Find where the given text appears and provide that cell's center as (x, y) coordinate. 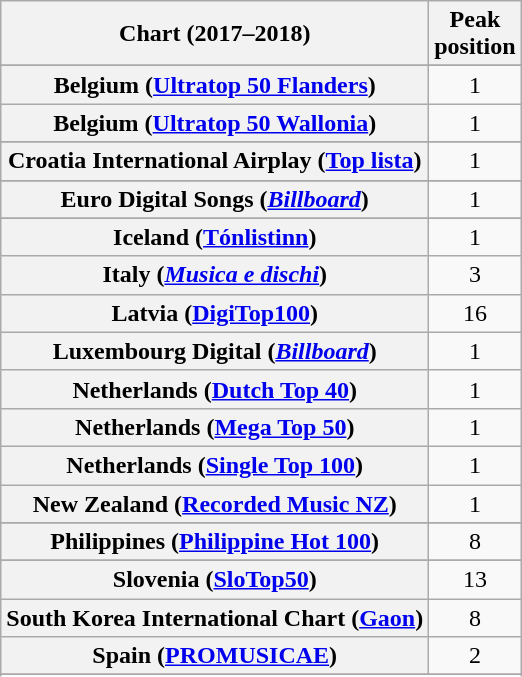
Netherlands (Dutch Top 40) (215, 389)
New Zealand (Recorded Music NZ) (215, 503)
Belgium (Ultratop 50 Wallonia) (215, 123)
Luxembourg Digital (Billboard) (215, 351)
16 (475, 313)
Euro Digital Songs (Billboard) (215, 199)
Italy (Musica e dischi) (215, 275)
Netherlands (Single Top 100) (215, 465)
Latvia (DigiTop100) (215, 313)
Croatia International Airplay (Top lista) (215, 161)
Belgium (Ultratop 50 Flanders) (215, 85)
Spain (PROMUSICAE) (215, 656)
South Korea International Chart (Gaon) (215, 618)
13 (475, 580)
Iceland (Tónlistinn) (215, 237)
Slovenia (SloTop50) (215, 580)
Chart (2017–2018) (215, 34)
Netherlands (Mega Top 50) (215, 427)
2 (475, 656)
Philippines (Philippine Hot 100) (215, 542)
Peakposition (475, 34)
3 (475, 275)
